Provide the (X, Y) coordinate of the cell's center where the given text is located.  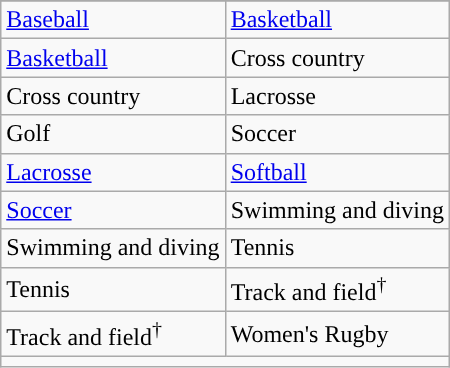
Women's Rugby (337, 334)
Softball (337, 172)
Golf (113, 134)
Baseball (113, 20)
